Extract the (x, y) coordinate from the center of the cell holding the provided text.  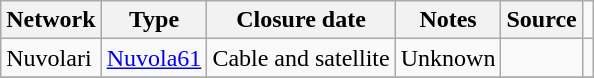
Nuvola61 (154, 58)
Unknown (448, 58)
Type (154, 20)
Source (542, 20)
Notes (448, 20)
Cable and satellite (301, 58)
Nuvolari (51, 58)
Closure date (301, 20)
Network (51, 20)
